Extract the [x, y] coordinate from the center of the cell holding the provided text.  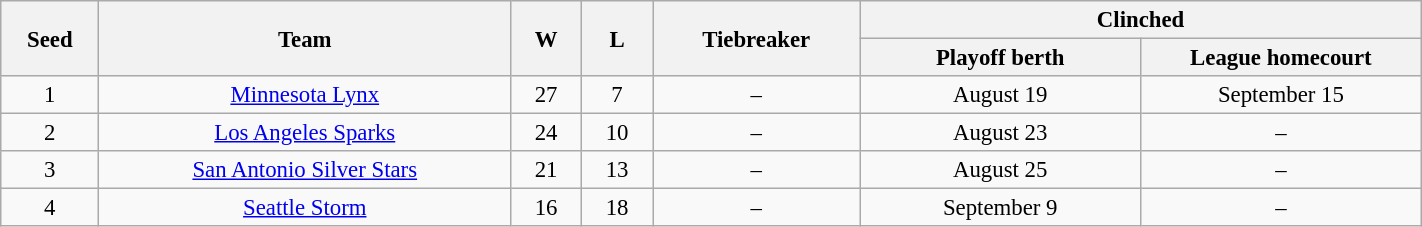
18 [618, 208]
10 [618, 133]
September 15 [1282, 95]
3 [50, 170]
1 [50, 95]
League homecourt [1282, 58]
24 [546, 133]
Tiebreaker [756, 38]
August 25 [1000, 170]
2 [50, 133]
Seed [50, 38]
16 [546, 208]
Minnesota Lynx [305, 95]
27 [546, 95]
13 [618, 170]
August 19 [1000, 95]
21 [546, 170]
Team [305, 38]
4 [50, 208]
Playoff berth [1000, 58]
San Antonio Silver Stars [305, 170]
7 [618, 95]
L [618, 38]
Clinched [1140, 20]
August 23 [1000, 133]
Los Angeles Sparks [305, 133]
Seattle Storm [305, 208]
September 9 [1000, 208]
W [546, 38]
